From the cell containing the given text, extract its center point as (X, Y) coordinate. 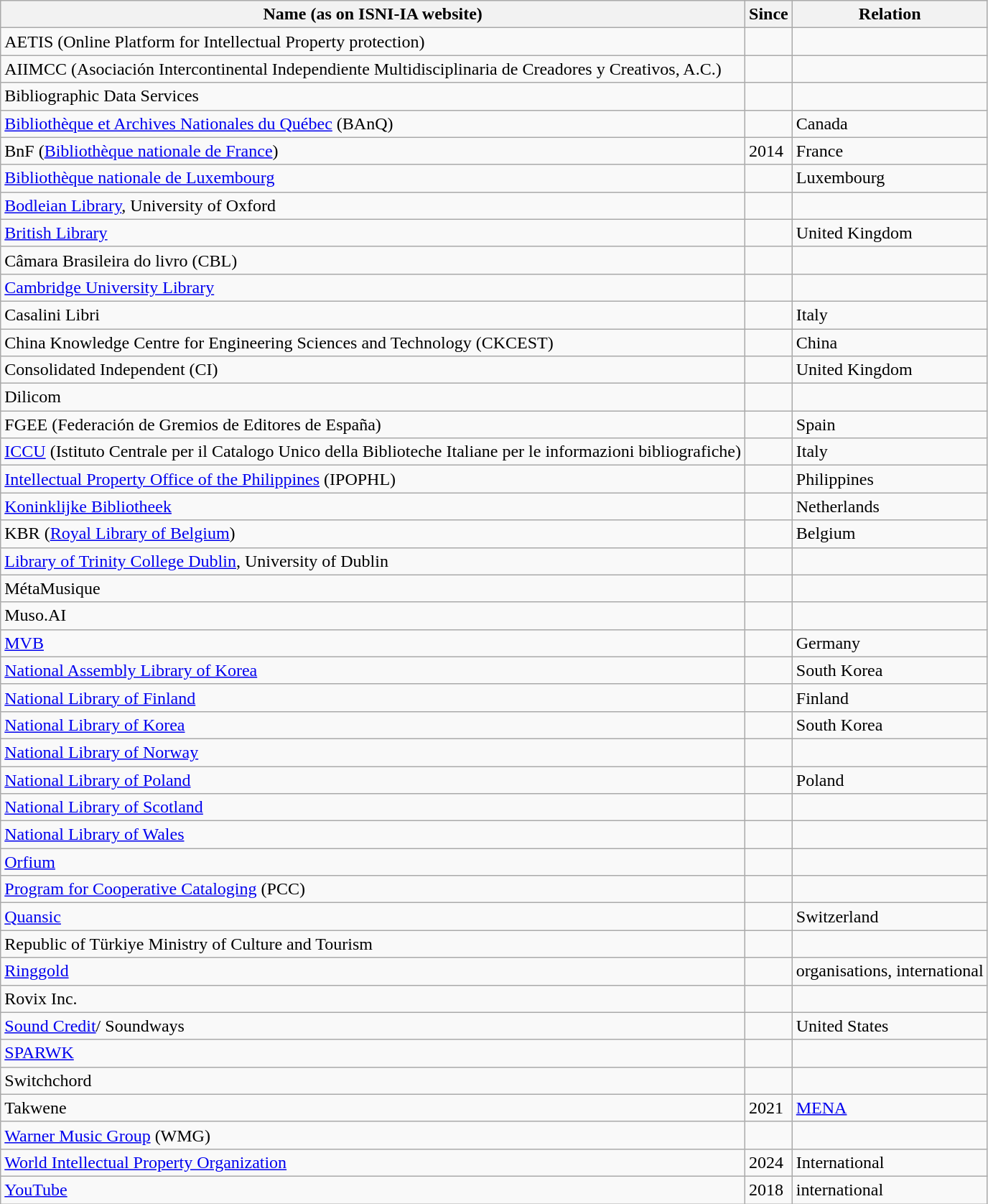
KBR (Royal Library of Belgium) (373, 534)
Câmara Brasileira do livro (CBL) (373, 260)
Switchchord (373, 1080)
Bibliothèque nationale de Luxembourg (373, 178)
National Library of Wales (373, 835)
China Knowledge Centre for Engineering Sciences and Technology (CKCEST) (373, 343)
Relation (890, 14)
Republic of Türkiye Ministry of Culture and Tourism (373, 944)
Cambridge University Library (373, 287)
FGEE (Federación de Gremios de Editores de España) (373, 425)
BnF (Bibliothèque nationale de France) (373, 151)
Belgium (890, 534)
Muso.AI (373, 616)
National Library of Finland (373, 698)
National Assembly Library of Korea (373, 670)
Germany (890, 643)
Quansic (373, 917)
British Library (373, 233)
Casalini Libri (373, 315)
Bibliothèque et Archives Nationales du Québec (BAnQ) (373, 124)
Sound Credit/ Soundways (373, 1026)
National Library of Scotland (373, 807)
AETIS (Online Platform for Intellectual Property protection) (373, 42)
organisations, international (890, 971)
National Library of Norway (373, 752)
Canada (890, 124)
Netherlands (890, 506)
China (890, 343)
2021 (769, 1108)
AIIMCC (Asociación Intercontinental Independiente Multidisciplinaria de Creadores y Creativos, A.C.) (373, 69)
MVB (373, 643)
Bibliographic Data Services (373, 96)
SPARWK (373, 1053)
Program for Cooperative Cataloging (PCC) (373, 889)
Philippines (890, 479)
Dilicom (373, 397)
MENA (890, 1108)
2024 (769, 1162)
Ringgold (373, 971)
United States (890, 1026)
Takwene (373, 1108)
Since (769, 14)
MétaMusique (373, 588)
Luxembourg (890, 178)
Poland (890, 779)
Orfium (373, 862)
Warner Music Group (WMG) (373, 1135)
Koninklijke Bibliotheek (373, 506)
2014 (769, 151)
2018 (769, 1190)
France (890, 151)
Rovix Inc. (373, 999)
National Library of Korea (373, 725)
Bodleian Library, University of Oxford (373, 205)
National Library of Poland (373, 779)
YouTube (373, 1190)
Spain (890, 425)
Consolidated Independent (CI) (373, 370)
Name (as on ISNI-IA website) (373, 14)
Library of Trinity College Dublin, University of Dublin (373, 561)
Switzerland (890, 917)
Intellectual Property Office of the Philippines (IPOPHL) (373, 479)
Finland (890, 698)
international (890, 1190)
International (890, 1162)
World Intellectual Property Organization (373, 1162)
ICCU (Istituto Centrale per il Catalogo Unico della Biblioteche Italiane per le informazioni bibliografiche) (373, 452)
